Scan for the cell matching the given text and deliver its [x, y] coordinate at center. 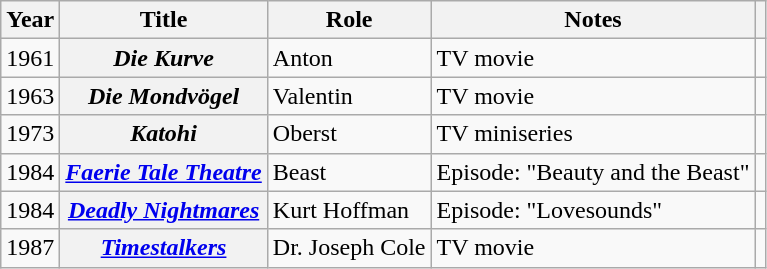
Role [349, 20]
Notes [593, 20]
Die Kurve [164, 58]
Valentin [349, 96]
TV miniseries [593, 134]
1987 [30, 248]
Dr. Joseph Cole [349, 248]
Episode: "Beauty and the Beast" [593, 172]
Episode: "Lovesounds" [593, 210]
Die Mondvögel [164, 96]
Beast [349, 172]
Year [30, 20]
Katohi [164, 134]
Faerie Tale Theatre [164, 172]
Title [164, 20]
Timestalkers [164, 248]
Oberst [349, 134]
Anton [349, 58]
Kurt Hoffman [349, 210]
Deadly Nightmares [164, 210]
1963 [30, 96]
1961 [30, 58]
1973 [30, 134]
